Search for the cell housing the specified text and yield its [x, y] center coordinate. 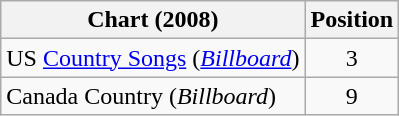
9 [352, 96]
Position [352, 20]
3 [352, 58]
Chart (2008) [153, 20]
Canada Country (Billboard) [153, 96]
US Country Songs (Billboard) [153, 58]
